From the cell containing the given text, extract its center point as (x, y) coordinate. 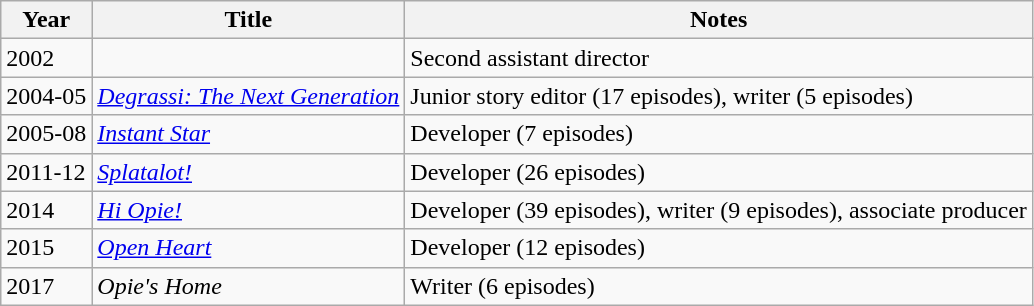
Degrassi: The Next Generation (248, 96)
2014 (46, 210)
Developer (39 episodes), writer (9 episodes), associate producer (719, 210)
2011-12 (46, 172)
Developer (12 episodes) (719, 248)
Hi Opie! (248, 210)
Second assistant director (719, 58)
2005-08 (46, 134)
Writer (6 episodes) (719, 286)
2017 (46, 286)
2015 (46, 248)
Developer (7 episodes) (719, 134)
Open Heart (248, 248)
Notes (719, 20)
Instant Star (248, 134)
Title (248, 20)
Opie's Home (248, 286)
Junior story editor (17 episodes), writer (5 episodes) (719, 96)
2004-05 (46, 96)
Splatalot! (248, 172)
Developer (26 episodes) (719, 172)
Year (46, 20)
2002 (46, 58)
